Provide the (X, Y) coordinate of the cell's center where the given text is located.  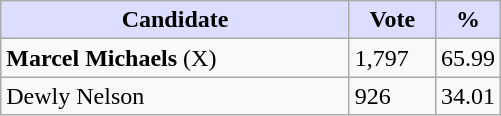
Marcel Michaels (X) (176, 58)
Dewly Nelson (176, 96)
Vote (392, 20)
Candidate (176, 20)
926 (392, 96)
65.99 (468, 58)
34.01 (468, 96)
% (468, 20)
1,797 (392, 58)
